Return (x, y) of the center of cell containing provided text 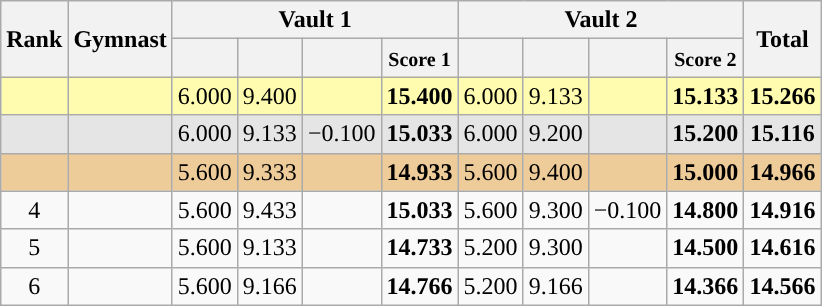
15.266 (782, 96)
Rank (34, 39)
4 (34, 210)
5 (34, 248)
14.500 (706, 248)
Score 2 (706, 58)
Vault 1 (315, 20)
14.916 (782, 210)
14.566 (782, 286)
9.433 (270, 210)
14.766 (420, 286)
15.000 (706, 172)
6 (34, 286)
14.966 (782, 172)
9.333 (270, 172)
14.366 (706, 286)
14.800 (706, 210)
Vault 2 (601, 20)
Score 1 (420, 58)
Total (782, 39)
15.133 (706, 96)
Gymnast (120, 39)
9.200 (556, 134)
14.616 (782, 248)
15.200 (706, 134)
15.116 (782, 134)
14.733 (420, 248)
14.933 (420, 172)
15.400 (420, 96)
